Find where the given text appears and provide that cell's center as (X, Y) coordinate. 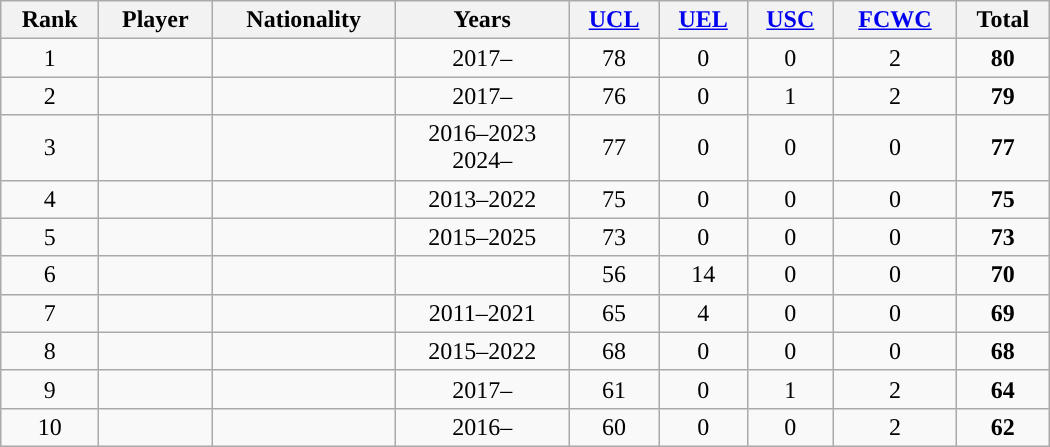
76 (614, 96)
10 (50, 427)
64 (1002, 389)
65 (614, 313)
8 (50, 351)
14 (703, 275)
FCWC (894, 20)
2015–2025 (482, 237)
Years (482, 20)
56 (614, 275)
2013–2022 (482, 199)
79 (1002, 96)
Total (1002, 20)
62 (1002, 427)
2015–2022 (482, 351)
Rank (50, 20)
61 (614, 389)
7 (50, 313)
UCL (614, 20)
78 (614, 58)
70 (1002, 275)
5 (50, 237)
9 (50, 389)
69 (1002, 313)
80 (1002, 58)
Player (156, 20)
Nationality (304, 20)
2016– (482, 427)
2016–20232024– (482, 148)
2011–2021 (482, 313)
UEL (703, 20)
3 (50, 148)
USC (790, 20)
6 (50, 275)
60 (614, 427)
